Scan for the cell matching the given text and deliver its [x, y] coordinate at center. 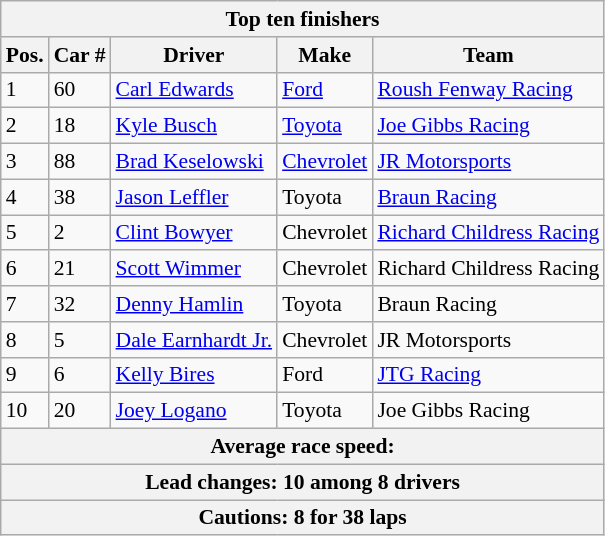
Brad Keselowski [194, 162]
38 [80, 197]
8 [25, 340]
Clint Bowyer [194, 233]
18 [80, 126]
Carl Edwards [194, 90]
7 [25, 304]
88 [80, 162]
Make [324, 55]
Kyle Busch [194, 126]
Denny Hamlin [194, 304]
20 [80, 411]
1 [25, 90]
Roush Fenway Racing [488, 90]
9 [25, 375]
3 [25, 162]
32 [80, 304]
Driver [194, 55]
Car # [80, 55]
Jason Leffler [194, 197]
Team [488, 55]
10 [25, 411]
Lead changes: 10 among 8 drivers [303, 482]
Scott Wimmer [194, 269]
4 [25, 197]
Average race speed: [303, 447]
21 [80, 269]
60 [80, 90]
Top ten finishers [303, 19]
Cautions: 8 for 38 laps [303, 518]
Joey Logano [194, 411]
Dale Earnhardt Jr. [194, 340]
JTG Racing [488, 375]
Kelly Bires [194, 375]
Pos. [25, 55]
